Determine the [x, y] coordinate at the center of the cell enclosing the given text.  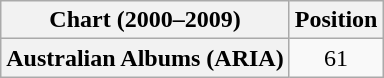
Position [336, 20]
Chart (2000–2009) [145, 20]
61 [336, 58]
Australian Albums (ARIA) [145, 58]
